Provide the (X, Y) coordinate of the cell's center where the given text is located.  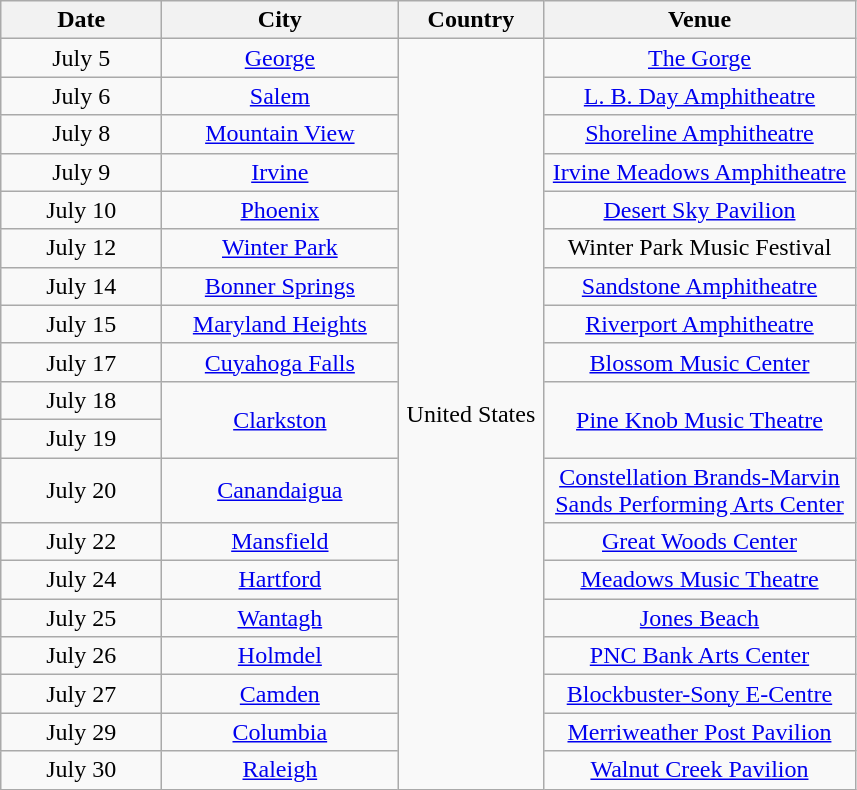
July 5 (82, 58)
Salem (280, 96)
July 9 (82, 172)
Great Woods Center (700, 542)
Hartford (280, 580)
July 10 (82, 210)
July 15 (82, 324)
Mansfield (280, 542)
Holmdel (280, 656)
George (280, 58)
Date (82, 20)
July 8 (82, 134)
July 19 (82, 438)
Shoreline Amphitheatre (700, 134)
Country (471, 20)
Venue (700, 20)
Jones Beach (700, 618)
July 18 (82, 400)
July 26 (82, 656)
United States (471, 414)
July 20 (82, 490)
Meadows Music Theatre (700, 580)
Irvine (280, 172)
July 22 (82, 542)
PNC Bank Arts Center (700, 656)
Mountain View (280, 134)
Raleigh (280, 770)
Columbia (280, 732)
Winter Park Music Festival (700, 248)
Maryland Heights (280, 324)
L. B. Day Amphitheatre (700, 96)
July 12 (82, 248)
July 24 (82, 580)
Pine Knob Music Theatre (700, 419)
Irvine Meadows Amphitheatre (700, 172)
The Gorge (700, 58)
Clarkston (280, 419)
City (280, 20)
Wantagh (280, 618)
Blockbuster-Sony E-Centre (700, 694)
Phoenix (280, 210)
Riverport Amphitheatre (700, 324)
Bonner Springs (280, 286)
Cuyahoga Falls (280, 362)
July 17 (82, 362)
July 6 (82, 96)
Desert Sky Pavilion (700, 210)
Camden (280, 694)
Blossom Music Center (700, 362)
July 27 (82, 694)
Merriweather Post Pavilion (700, 732)
Canandaigua (280, 490)
July 30 (82, 770)
Constellation Brands-Marvin Sands Performing Arts Center (700, 490)
Winter Park (280, 248)
July 25 (82, 618)
July 29 (82, 732)
Walnut Creek Pavilion (700, 770)
July 14 (82, 286)
Sandstone Amphitheatre (700, 286)
